Return the [x, y] coordinate for the center point of the cell that contains the specified text.  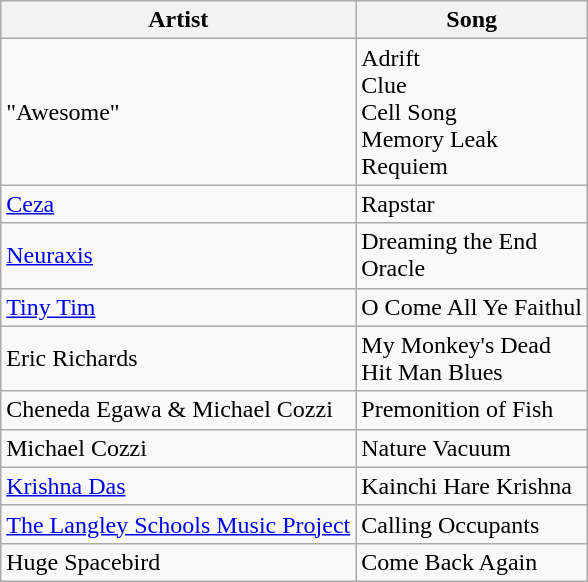
My Monkey's DeadHit Man Blues [472, 358]
Ceza [178, 204]
Artist [178, 20]
Song [472, 20]
Michael Cozzi [178, 448]
Krishna Das [178, 486]
Premonition of Fish [472, 410]
Eric Richards [178, 358]
Huge Spacebird [178, 562]
Kainchi Hare Krishna [472, 486]
Calling Occupants [472, 524]
Come Back Again [472, 562]
AdriftClueCell SongMemory LeakRequiem [472, 112]
Nature Vacuum [472, 448]
Tiny Tim [178, 307]
Rapstar [472, 204]
"Awesome" [178, 112]
Cheneda Egawa & Michael Cozzi [178, 410]
O Come All Ye Faithul [472, 307]
Dreaming the EndOracle [472, 256]
Neuraxis [178, 256]
The Langley Schools Music Project [178, 524]
